Search for the cell housing the specified text and yield its [x, y] center coordinate. 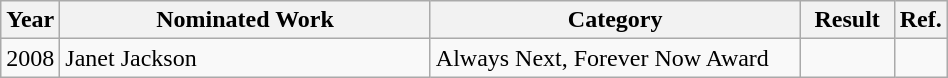
Category [615, 20]
Result [847, 20]
Janet Jackson [245, 58]
Nominated Work [245, 20]
Always Next, Forever Now Award [615, 58]
Year [30, 20]
2008 [30, 58]
Ref. [920, 20]
